Determine the (x, y) coordinate at the center of the cell enclosing the given text.  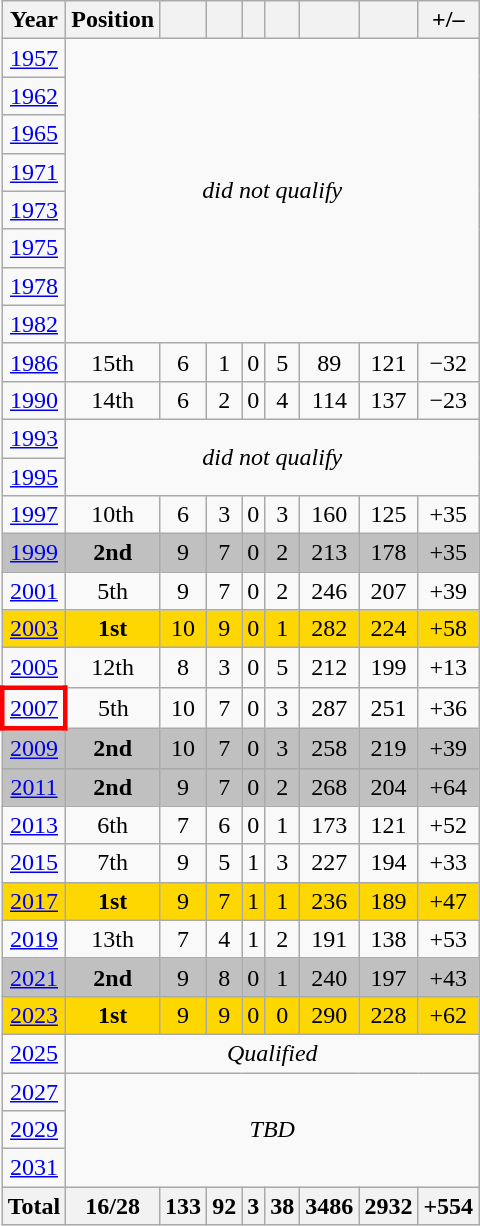
228 (388, 1015)
Qualified (272, 1053)
10th (113, 515)
2932 (388, 1206)
258 (330, 748)
1975 (34, 248)
1993 (34, 438)
16/28 (113, 1206)
2011 (34, 787)
2025 (34, 1053)
Total (34, 1206)
287 (330, 708)
2009 (34, 748)
138 (388, 939)
207 (388, 591)
TBD (272, 1129)
Position (113, 20)
199 (388, 668)
2007 (34, 708)
2015 (34, 863)
15th (113, 362)
240 (330, 977)
1973 (34, 210)
191 (330, 939)
133 (184, 1206)
92 (224, 1206)
+554 (448, 1206)
1982 (34, 324)
2005 (34, 668)
+53 (448, 939)
14th (113, 400)
219 (388, 748)
2023 (34, 1015)
+58 (448, 629)
2017 (34, 901)
178 (388, 553)
+13 (448, 668)
197 (388, 977)
212 (330, 668)
1971 (34, 172)
1965 (34, 134)
1978 (34, 286)
224 (388, 629)
137 (388, 400)
1990 (34, 400)
236 (330, 901)
2013 (34, 825)
2001 (34, 591)
7th (113, 863)
1962 (34, 96)
3486 (330, 1206)
246 (330, 591)
1997 (34, 515)
189 (388, 901)
2019 (34, 939)
282 (330, 629)
268 (330, 787)
Year (34, 20)
1999 (34, 553)
160 (330, 515)
173 (330, 825)
+62 (448, 1015)
12th (113, 668)
13th (113, 939)
+/– (448, 20)
+47 (448, 901)
2029 (34, 1130)
290 (330, 1015)
1986 (34, 362)
6th (113, 825)
125 (388, 515)
+43 (448, 977)
−23 (448, 400)
2003 (34, 629)
1957 (34, 58)
251 (388, 708)
38 (282, 1206)
114 (330, 400)
+52 (448, 825)
194 (388, 863)
−32 (448, 362)
204 (388, 787)
1995 (34, 477)
89 (330, 362)
213 (330, 553)
2027 (34, 1091)
+36 (448, 708)
+33 (448, 863)
227 (330, 863)
2021 (34, 977)
2031 (34, 1168)
+64 (448, 787)
